Scan for the cell matching the given text and deliver its (x, y) coordinate at center. 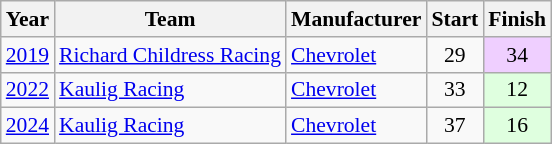
2022 (28, 90)
16 (517, 126)
Finish (517, 19)
29 (454, 55)
33 (454, 90)
2024 (28, 126)
Year (28, 19)
Richard Childress Racing (170, 55)
34 (517, 55)
Start (454, 19)
Manufacturer (356, 19)
12 (517, 90)
37 (454, 126)
2019 (28, 55)
Team (170, 19)
